Return the (x, y) coordinate for the center point of the cell that contains the specified text.  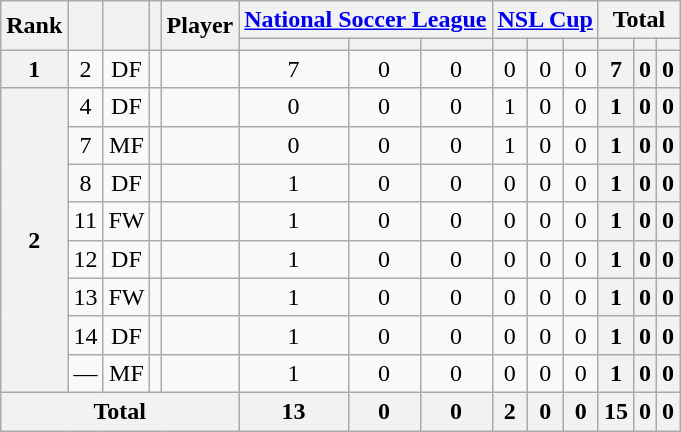
Player (200, 26)
8 (86, 183)
14 (86, 335)
12 (86, 259)
11 (86, 221)
— (86, 373)
4 (86, 107)
National Soccer League (366, 20)
15 (616, 411)
Rank (34, 26)
NSL Cup (545, 20)
